Detect which cell encompasses the target text, then output its (x, y) center coordinate. 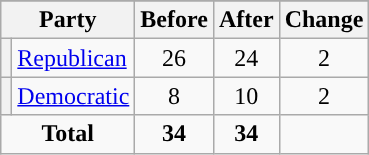
26 (174, 58)
Democratic (74, 96)
Before (174, 20)
After (246, 20)
Total (68, 134)
24 (246, 58)
Party (68, 20)
10 (246, 96)
Republican (74, 58)
8 (174, 96)
Change (324, 20)
